Return (x, y) of the center of cell containing provided text 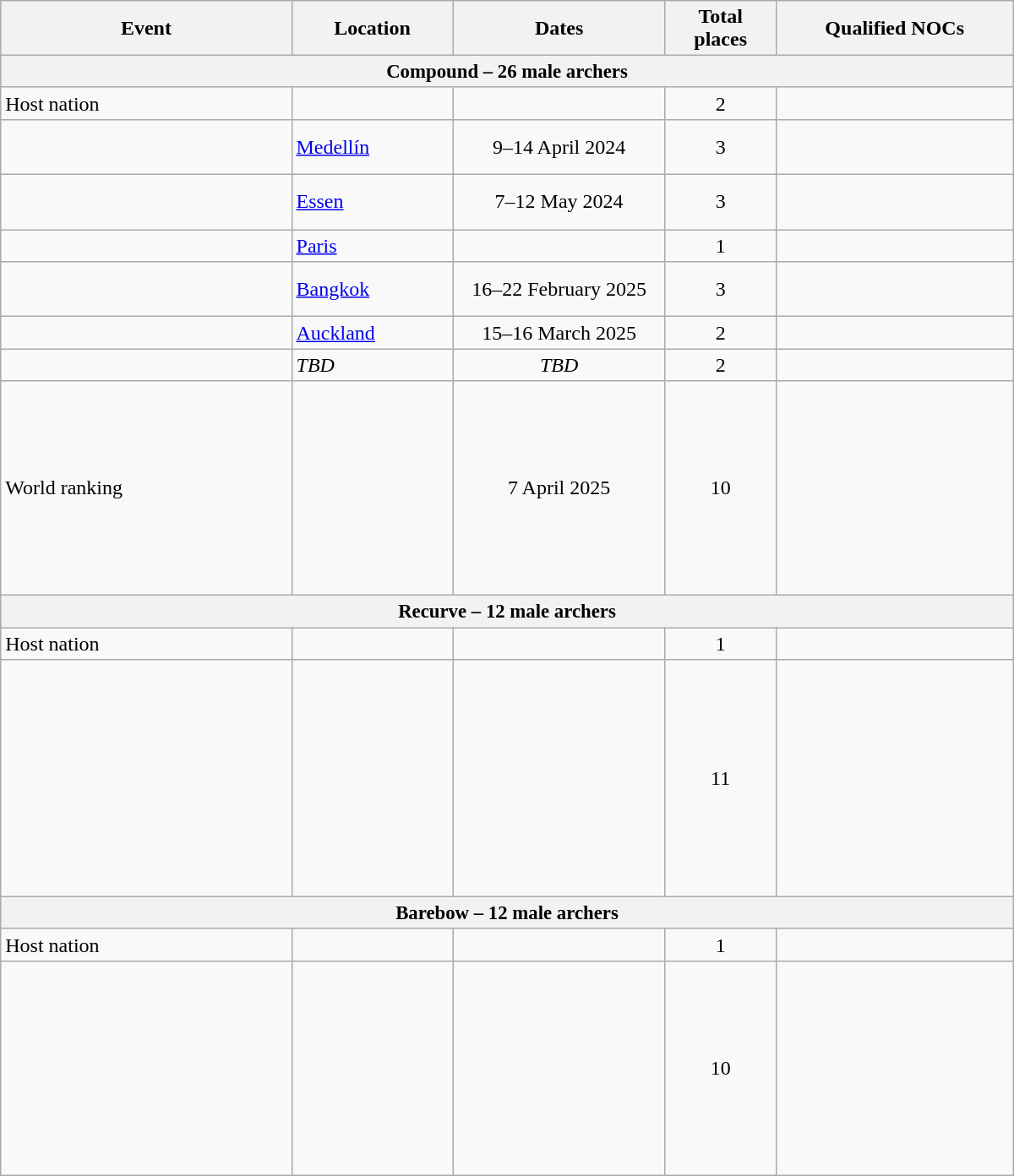
Compound – 26 male archers (507, 72)
Medellín (372, 147)
Recurve – 12 male archers (507, 612)
9–14 April 2024 (559, 147)
Qualified NOCs (894, 29)
Location (372, 29)
7–12 May 2024 (559, 203)
16–22 February 2025 (559, 289)
Dates (559, 29)
11 (720, 779)
Paris (372, 246)
Barebow – 12 male archers (507, 913)
World ranking (146, 488)
Auckland (372, 333)
Essen (372, 203)
Total places (720, 29)
Event (146, 29)
7 April 2025 (559, 488)
15–16 March 2025 (559, 333)
Bangkok (372, 289)
